For the text-containing cell, return its midpoint in [X, Y] coordinate format. 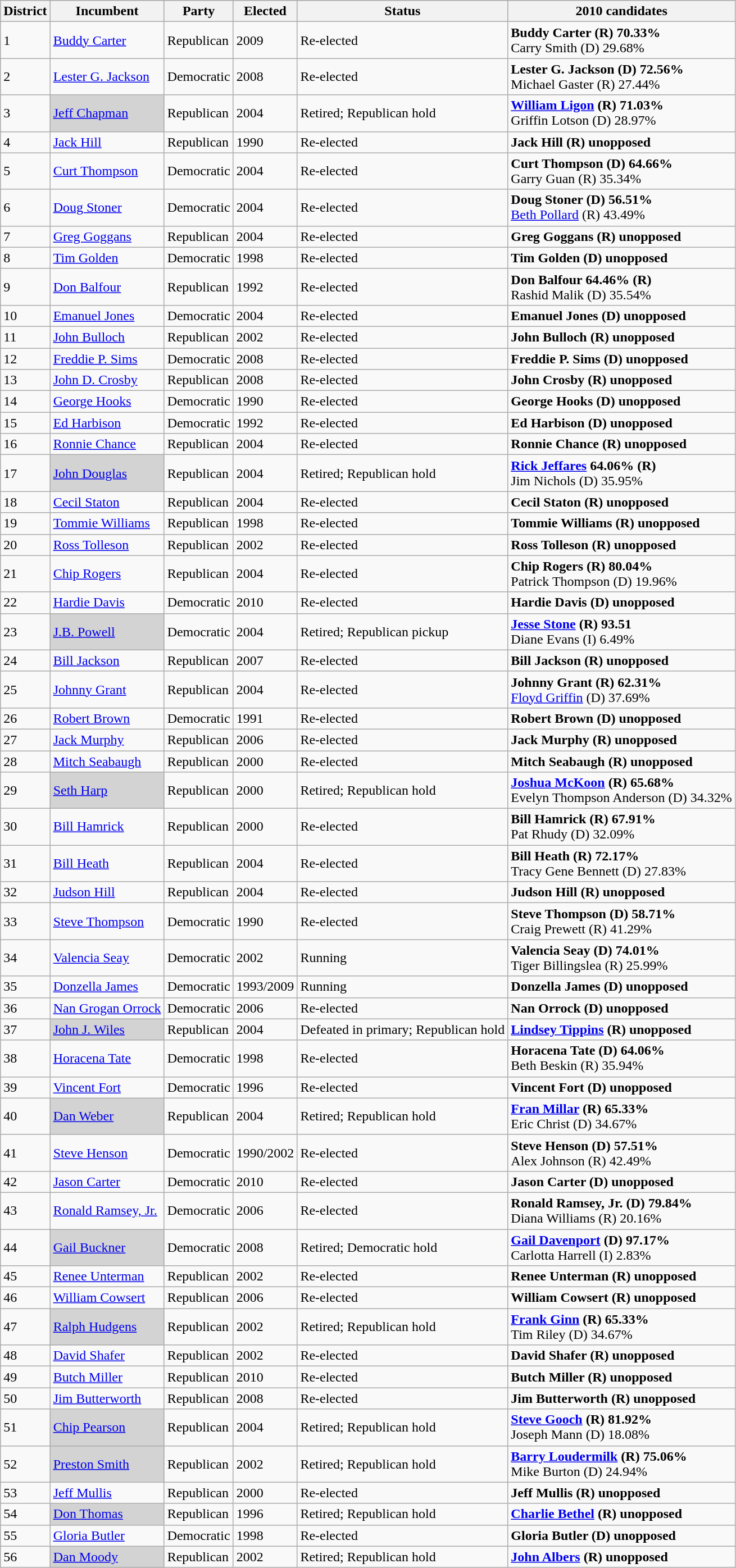
Curt Thompson [107, 171]
Gail Buckner [107, 1247]
34 [25, 958]
William Cowsert [107, 1298]
30 [25, 827]
41 [25, 1152]
J.B. Powell [107, 631]
3 [25, 113]
20 [25, 545]
38 [25, 1058]
49 [25, 1377]
Ross Tolleson (R) unopposed [621, 545]
50 [25, 1398]
53 [25, 1493]
Bill Jackson [107, 660]
Jim Butterworth (R) unopposed [621, 1398]
44 [25, 1247]
Curt Thompson (D) 64.66% Garry Guan (R) 35.34% [621, 171]
18 [25, 502]
John Douglas [107, 473]
Cecil Staton [107, 502]
21 [25, 574]
27 [25, 740]
Ronald Ramsey, Jr. [107, 1211]
17 [25, 473]
John Bulloch [107, 337]
Tim Golden [107, 258]
Fran Millar (R) 65.33% Eric Christ (D) 34.67% [621, 1116]
45 [25, 1277]
Johnny Grant (R) 62.31% Floyd Griffin (D) 37.69% [621, 690]
Elected [265, 11]
28 [25, 761]
31 [25, 864]
43 [25, 1211]
Bill Heath [107, 864]
William Ligon (R) 71.03% Griffin Lotson (D) 28.97% [621, 113]
Ralph Hudgens [107, 1327]
Mitch Seabaugh (R) unopposed [621, 761]
10 [25, 316]
Jason Carter (D) unopposed [621, 1182]
11 [25, 337]
35 [25, 987]
9 [25, 286]
Jeff Mullis [107, 1493]
Valencia Seay (D) 74.01% Tiger Billingslea (R) 25.99% [621, 958]
Incumbent [107, 11]
4 [25, 142]
Buddy Carter (R) 70.33% Carry Smith (D) 29.68% [621, 40]
15 [25, 423]
Steve Henson [107, 1152]
16 [25, 444]
6 [25, 208]
Tommie Williams (R) unopposed [621, 523]
Buddy Carter [107, 40]
Hardie Davis (D) unopposed [621, 603]
Renee Unterman [107, 1277]
7 [25, 236]
Steve Thompson (D) 58.71% Craig Prewett (R) 41.29% [621, 921]
Emanuel Jones [107, 316]
Jason Carter [107, 1182]
23 [25, 631]
George Hooks [107, 402]
25 [25, 690]
24 [25, 660]
John Bulloch (R) unopposed [621, 337]
Party [199, 11]
13 [25, 380]
51 [25, 1428]
Don Thomas [107, 1514]
14 [25, 402]
Steve Henson (D) 57.51% Alex Johnson (R) 42.49% [621, 1152]
Emanuel Jones (D) unopposed [621, 316]
Ronald Ramsey, Jr. (D) 79.84% Diana Williams (R) 20.16% [621, 1211]
52 [25, 1464]
Mitch Seabaugh [107, 761]
Bill Hamrick [107, 827]
Don Balfour [107, 286]
33 [25, 921]
Bill Hamrick (R) 67.91% Pat Rhudy (D) 32.09% [621, 827]
Vincent Fort (D) unopposed [621, 1087]
Jesse Stone (R) 93.51 Diane Evans (I) 6.49% [621, 631]
Nan Orrock (D) unopposed [621, 1008]
Jeff Mullis (R) unopposed [621, 1493]
54 [25, 1514]
Gail Davenport (D) 97.17% Carlotta Harrell (I) 2.83% [621, 1247]
47 [25, 1327]
32 [25, 892]
Don Balfour 64.46% (R) Rashid Malik (D) 35.54% [621, 286]
Retired; Democratic hold [402, 1247]
48 [25, 1356]
Chip Pearson [107, 1428]
Tim Golden (D) unopposed [621, 258]
Butch Miller (R) unopposed [621, 1377]
1991 [265, 718]
Rick Jeffares 64.06% (R) Jim Nichols (D) 35.95% [621, 473]
Retired; Republican pickup [402, 631]
Vincent Fort [107, 1087]
Lester G. Jackson (D) 72.56% Michael Gaster (R) 27.44% [621, 76]
55 [25, 1535]
Status [402, 11]
2007 [265, 660]
Renee Unterman (R) unopposed [621, 1277]
Donzella James [107, 987]
Dan Weber [107, 1116]
42 [25, 1182]
22 [25, 603]
Freddie P. Sims [107, 359]
Frank Ginn (R) 65.33% Tim Riley (D) 34.67% [621, 1327]
Cecil Staton (R) unopposed [621, 502]
Bill Heath (R) 72.17% Tracy Gene Bennett (D) 27.83% [621, 864]
Butch Miller [107, 1377]
40 [25, 1116]
29 [25, 791]
Jack Murphy [107, 740]
Freddie P. Sims (D) unopposed [621, 359]
Chip Rogers (R) 80.04% Patrick Thompson (D) 19.96% [621, 574]
Jack Hill [107, 142]
Horacena Tate [107, 1058]
1993/2009 [265, 987]
Steve Thompson [107, 921]
John Albers (R) unopposed [621, 1557]
5 [25, 171]
Dan Moody [107, 1557]
2009 [265, 40]
1 [25, 40]
Chip Rogers [107, 574]
Greg Goggans [107, 236]
56 [25, 1557]
Ronnie Chance (R) unopposed [621, 444]
Greg Goggans (R) unopposed [621, 236]
District [25, 11]
Judson Hill (R) unopposed [621, 892]
Nan Grogan Orrock [107, 1008]
Preston Smith [107, 1464]
Judson Hill [107, 892]
39 [25, 1087]
19 [25, 523]
Joshua McKoon (R) 65.68% Evelyn Thompson Anderson (D) 34.32% [621, 791]
Tommie Williams [107, 523]
Ronnie Chance [107, 444]
Jack Murphy (R) unopposed [621, 740]
Valencia Seay [107, 958]
2 [25, 76]
Doug Stoner (D) 56.51% Beth Pollard (R) 43.49% [621, 208]
Doug Stoner [107, 208]
Ed Harbison (D) unopposed [621, 423]
Bill Jackson (R) unopposed [621, 660]
William Cowsert (R) unopposed [621, 1298]
David Shafer (R) unopposed [621, 1356]
8 [25, 258]
Charlie Bethel (R) unopposed [621, 1514]
46 [25, 1298]
Jim Butterworth [107, 1398]
David Shafer [107, 1356]
Gloria Butler [107, 1535]
Seth Harp [107, 791]
Horacena Tate (D) 64.06% Beth Beskin (R) 35.94% [621, 1058]
Jeff Chapman [107, 113]
George Hooks (D) unopposed [621, 402]
Robert Brown (D) unopposed [621, 718]
Ed Harbison [107, 423]
Donzella James (D) unopposed [621, 987]
Lester G. Jackson [107, 76]
26 [25, 718]
Ross Tolleson [107, 545]
John Crosby (R) unopposed [621, 380]
Jack Hill (R) unopposed [621, 142]
37 [25, 1029]
Johnny Grant [107, 690]
Lindsey Tippins (R) unopposed [621, 1029]
2010 candidates [621, 11]
1990/2002 [265, 1152]
Barry Loudermilk (R) 75.06% Mike Burton (D) 24.94% [621, 1464]
John J. Wiles [107, 1029]
36 [25, 1008]
Hardie Davis [107, 603]
John D. Crosby [107, 380]
Defeated in primary; Republican hold [402, 1029]
Robert Brown [107, 718]
Steve Gooch (R) 81.92% Joseph Mann (D) 18.08% [621, 1428]
Gloria Butler (D) unopposed [621, 1535]
12 [25, 359]
